Scan for the cell matching the given text and deliver its (X, Y) coordinate at center. 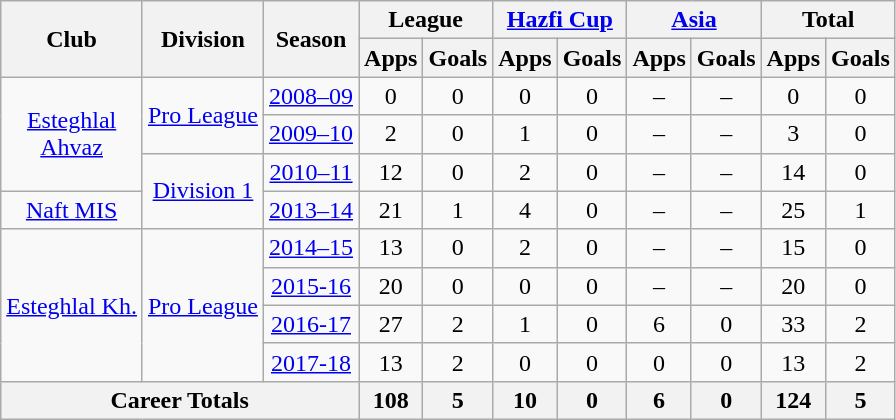
Naft MIS (72, 210)
15 (793, 248)
Esteghlal Kh. (72, 305)
2015-16 (310, 286)
12 (391, 172)
25 (793, 210)
3 (793, 134)
2014–15 (310, 248)
League (426, 20)
10 (525, 400)
Season (310, 39)
2008–09 (310, 96)
4 (525, 210)
2013–14 (310, 210)
Club (72, 39)
21 (391, 210)
Total (828, 20)
14 (793, 172)
124 (793, 400)
Asia (694, 20)
Division 1 (202, 191)
108 (391, 400)
2016-17 (310, 324)
Hazfi Cup (560, 20)
2010–11 (310, 172)
Career Totals (180, 400)
2009–10 (310, 134)
2017-18 (310, 362)
27 (391, 324)
33 (793, 324)
Division (202, 39)
EsteghlalAhvaz (72, 134)
